Scan for the cell matching the given text and deliver its [X, Y] coordinate at center. 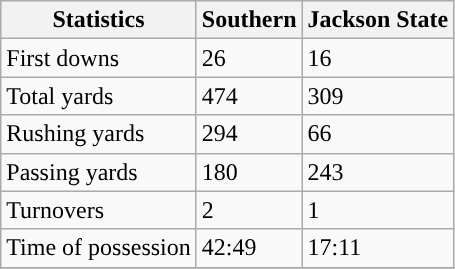
243 [378, 172]
1 [378, 210]
Statistics [99, 20]
17:11 [378, 248]
Jackson State [378, 20]
Time of possession [99, 248]
Southern [249, 20]
294 [249, 134]
66 [378, 134]
2 [249, 210]
26 [249, 58]
Rushing yards [99, 134]
Turnovers [99, 210]
Total yards [99, 96]
309 [378, 96]
Passing yards [99, 172]
First downs [99, 58]
16 [378, 58]
180 [249, 172]
474 [249, 96]
42:49 [249, 248]
